Determine the [X, Y] coordinate at the center of the cell enclosing the given text.  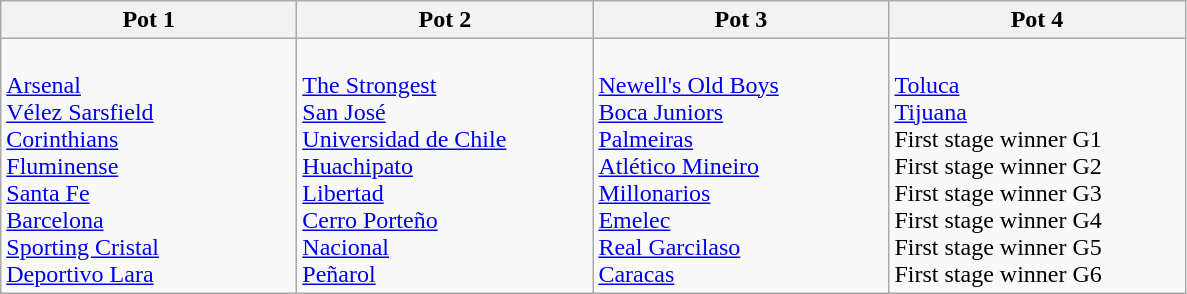
Pot 3 [741, 20]
Pot 1 [149, 20]
Pot 2 [445, 20]
Arsenal Vélez Sarsfield Corinthians Fluminense Santa Fe Barcelona Sporting Cristal Deportivo Lara [149, 166]
The Strongest San José Universidad de Chile Huachipato Libertad Cerro Porteño Nacional Peñarol [445, 166]
Toluca Tijuana First stage winner G1 First stage winner G2 First stage winner G3 First stage winner G4 First stage winner G5 First stage winner G6 [1037, 166]
Pot 4 [1037, 20]
Newell's Old Boys Boca Juniors Palmeiras Atlético Mineiro Millonarios Emelec Real Garcilaso Caracas [741, 166]
